Determine the [x, y] coordinate at the center of the cell enclosing the given text.  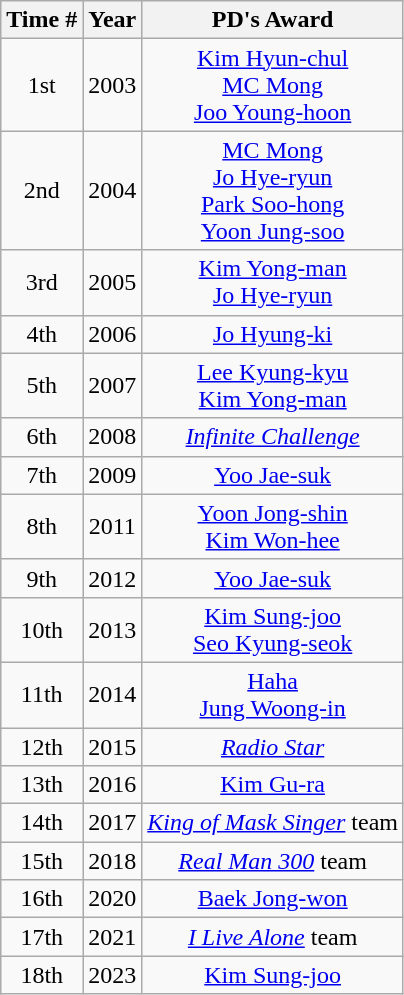
2015 [112, 747]
2021 [112, 937]
7th [42, 475]
5th [42, 386]
11th [42, 694]
Time # [42, 20]
2005 [112, 282]
2020 [112, 899]
Year [112, 20]
8th [42, 526]
Kim Hyun-chulMC MongJoo Young-hoon [273, 85]
16th [42, 899]
10th [42, 630]
I Live Alone team [273, 937]
2018 [112, 861]
Infinite Challenge [273, 437]
2023 [112, 975]
HahaJung Woong-in [273, 694]
2013 [112, 630]
13th [42, 785]
2009 [112, 475]
2003 [112, 85]
6th [42, 437]
Lee Kyung-kyuKim Yong-man [273, 386]
Yoon Jong-shinKim Won-hee [273, 526]
Kim Gu-ra [273, 785]
2nd [42, 190]
Kim Sung-jooSeo Kyung-seok [273, 630]
1st [42, 85]
18th [42, 975]
2012 [112, 578]
2004 [112, 190]
PD's Award [273, 20]
Real Man 300 team [273, 861]
14th [42, 823]
2016 [112, 785]
2007 [112, 386]
12th [42, 747]
2008 [112, 437]
3rd [42, 282]
MC MongJo Hye-ryunPark Soo-hongYoon Jung-soo [273, 190]
2011 [112, 526]
Kim Sung-joo [273, 975]
9th [42, 578]
15th [42, 861]
2006 [112, 334]
Kim Yong-manJo Hye-ryun [273, 282]
2014 [112, 694]
Baek Jong-won [273, 899]
Radio Star [273, 747]
Jo Hyung-ki [273, 334]
4th [42, 334]
17th [42, 937]
King of Mask Singer team [273, 823]
2017 [112, 823]
